Find where the given text appears and provide that cell's center as (x, y) coordinate. 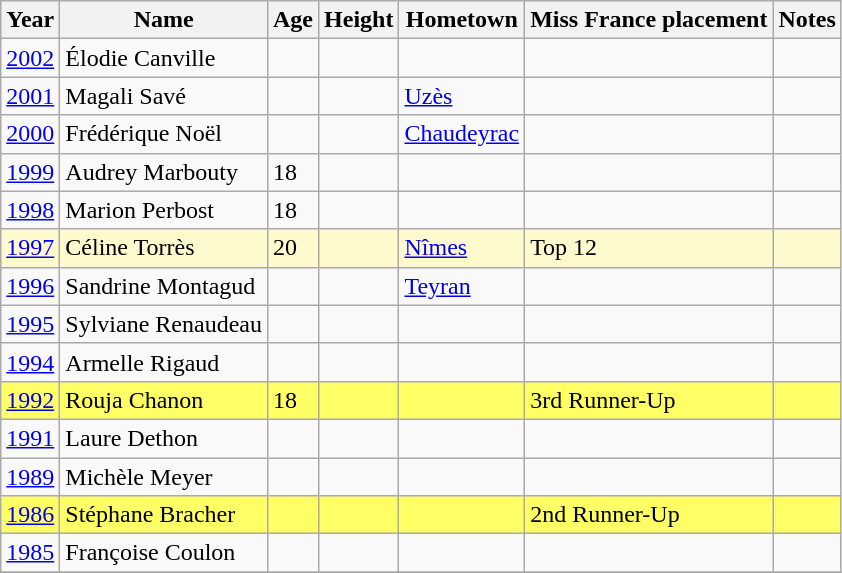
Magali Savé (164, 96)
Hometown (462, 20)
Miss France placement (649, 20)
Sandrine Montagud (164, 286)
1991 (30, 438)
1986 (30, 515)
1995 (30, 324)
1989 (30, 477)
Stéphane Bracher (164, 515)
Marion Perbost (164, 210)
Audrey Marbouty (164, 172)
Teyran (462, 286)
Name (164, 20)
20 (292, 248)
Uzès (462, 96)
2001 (30, 96)
1994 (30, 362)
1992 (30, 400)
1999 (30, 172)
Rouja Chanon (164, 400)
Michèle Meyer (164, 477)
Top 12 (649, 248)
2nd Runner-Up (649, 515)
Céline Torrès (164, 248)
Year (30, 20)
2002 (30, 58)
1998 (30, 210)
Notes (807, 20)
Armelle Rigaud (164, 362)
Height (359, 20)
Laure Dethon (164, 438)
1996 (30, 286)
Sylviane Renaudeau (164, 324)
1985 (30, 553)
1997 (30, 248)
2000 (30, 134)
Chaudeyrac (462, 134)
Frédérique Noël (164, 134)
Françoise Coulon (164, 553)
Nîmes (462, 248)
3rd Runner-Up (649, 400)
Élodie Canville (164, 58)
Age (292, 20)
